Capture the cell that displays the provided text and extract its [x, y] central coordinate. 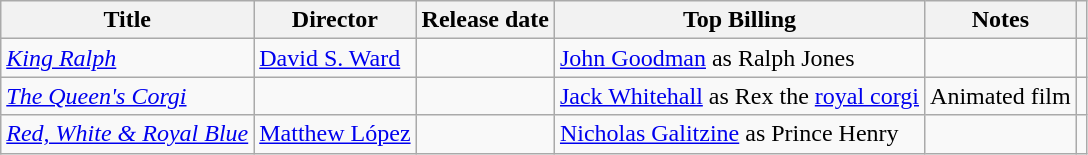
Nicholas Galitzine as Prince Henry [739, 134]
The Queen's Corgi [128, 96]
Animated film [1001, 96]
Jack Whitehall as Rex the royal corgi [739, 96]
David S. Ward [335, 58]
Matthew López [335, 134]
Director [335, 20]
Title [128, 20]
Top Billing [739, 20]
Release date [485, 20]
Red, White & Royal Blue [128, 134]
Notes [1001, 20]
King Ralph [128, 58]
John Goodman as Ralph Jones [739, 58]
